Search for the cell housing the specified text and yield its [x, y] center coordinate. 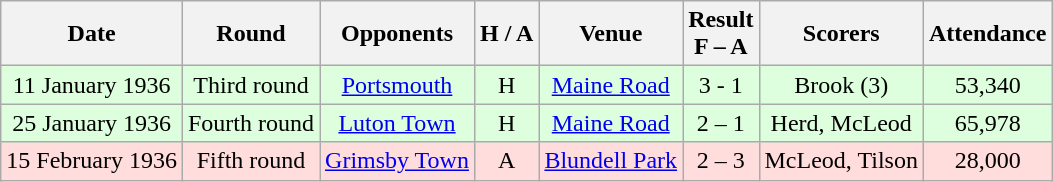
28,000 [987, 161]
65,978 [987, 123]
53,340 [987, 85]
Grimsby Town [398, 161]
Blundell Park [611, 161]
Venue [611, 34]
Brook (3) [841, 85]
Attendance [987, 34]
McLeod, Tilson [841, 161]
Round [250, 34]
H / A [506, 34]
2 – 3 [721, 161]
3 - 1 [721, 85]
Date [92, 34]
ResultF – A [721, 34]
Portsmouth [398, 85]
Scorers [841, 34]
Opponents [398, 34]
15 February 1936 [92, 161]
25 January 1936 [92, 123]
11 January 1936 [92, 85]
2 – 1 [721, 123]
Herd, McLeod [841, 123]
Fifth round [250, 161]
A [506, 161]
Third round [250, 85]
Fourth round [250, 123]
Luton Town [398, 123]
